Output the [X, Y] coordinate of the center of the cell containing the given text.  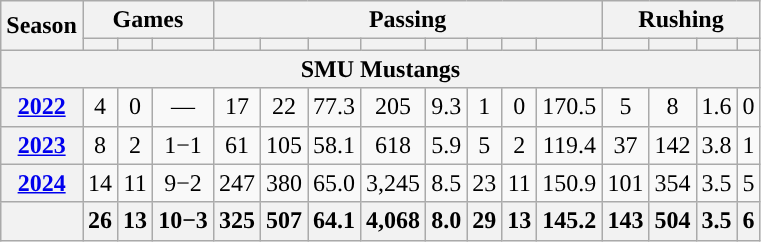
SMU Mustangs [380, 69]
29 [484, 221]
145.2 [570, 221]
119.4 [570, 145]
8.5 [446, 183]
65.0 [334, 183]
4 [100, 107]
Rushing [681, 20]
2022 [42, 107]
22 [284, 107]
205 [394, 107]
2023 [42, 145]
5.9 [446, 145]
10−3 [184, 221]
1.6 [716, 107]
Passing [407, 20]
61 [236, 145]
3,245 [394, 183]
14 [100, 183]
64.1 [334, 221]
325 [236, 221]
380 [284, 183]
247 [236, 183]
— [184, 107]
101 [626, 183]
1−1 [184, 145]
105 [284, 145]
150.9 [570, 183]
17 [236, 107]
3.8 [716, 145]
170.5 [570, 107]
143 [626, 221]
Season [42, 26]
23 [484, 183]
9.3 [446, 107]
9−2 [184, 183]
507 [284, 221]
618 [394, 145]
Games [148, 20]
504 [672, 221]
354 [672, 183]
2024 [42, 183]
58.1 [334, 145]
4,068 [394, 221]
8.0 [446, 221]
6 [748, 221]
142 [672, 145]
26 [100, 221]
77.3 [334, 107]
37 [626, 145]
